Locate the cell with the specified text and output its (x, y) center coordinate. 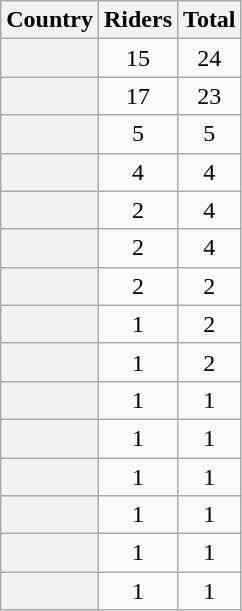
23 (210, 96)
15 (138, 58)
24 (210, 58)
Total (210, 20)
17 (138, 96)
Country (50, 20)
Riders (138, 20)
